Provide the (X, Y) coordinate of the cell's center where the given text is located.  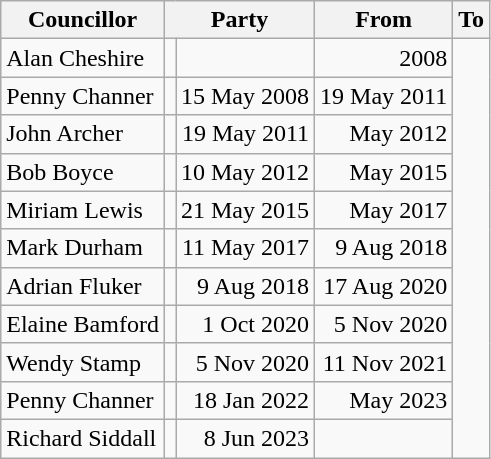
21 May 2015 (246, 210)
11 May 2017 (246, 248)
Adrian Fluker (83, 286)
May 2017 (384, 210)
Wendy Stamp (83, 362)
Councillor (83, 20)
1 Oct 2020 (246, 324)
8 Jun 2023 (246, 438)
15 May 2008 (246, 96)
Richard Siddall (83, 438)
Alan Cheshire (83, 58)
11 Nov 2021 (384, 362)
May 2012 (384, 134)
10 May 2012 (246, 172)
To (472, 20)
2008 (384, 58)
May 2023 (384, 400)
Bob Boyce (83, 172)
Miriam Lewis (83, 210)
May 2015 (384, 172)
Party (239, 20)
Elaine Bamford (83, 324)
18 Jan 2022 (246, 400)
From (384, 20)
Mark Durham (83, 248)
17 Aug 2020 (384, 286)
John Archer (83, 134)
